Capture the cell that displays the provided text and extract its (x, y) central coordinate. 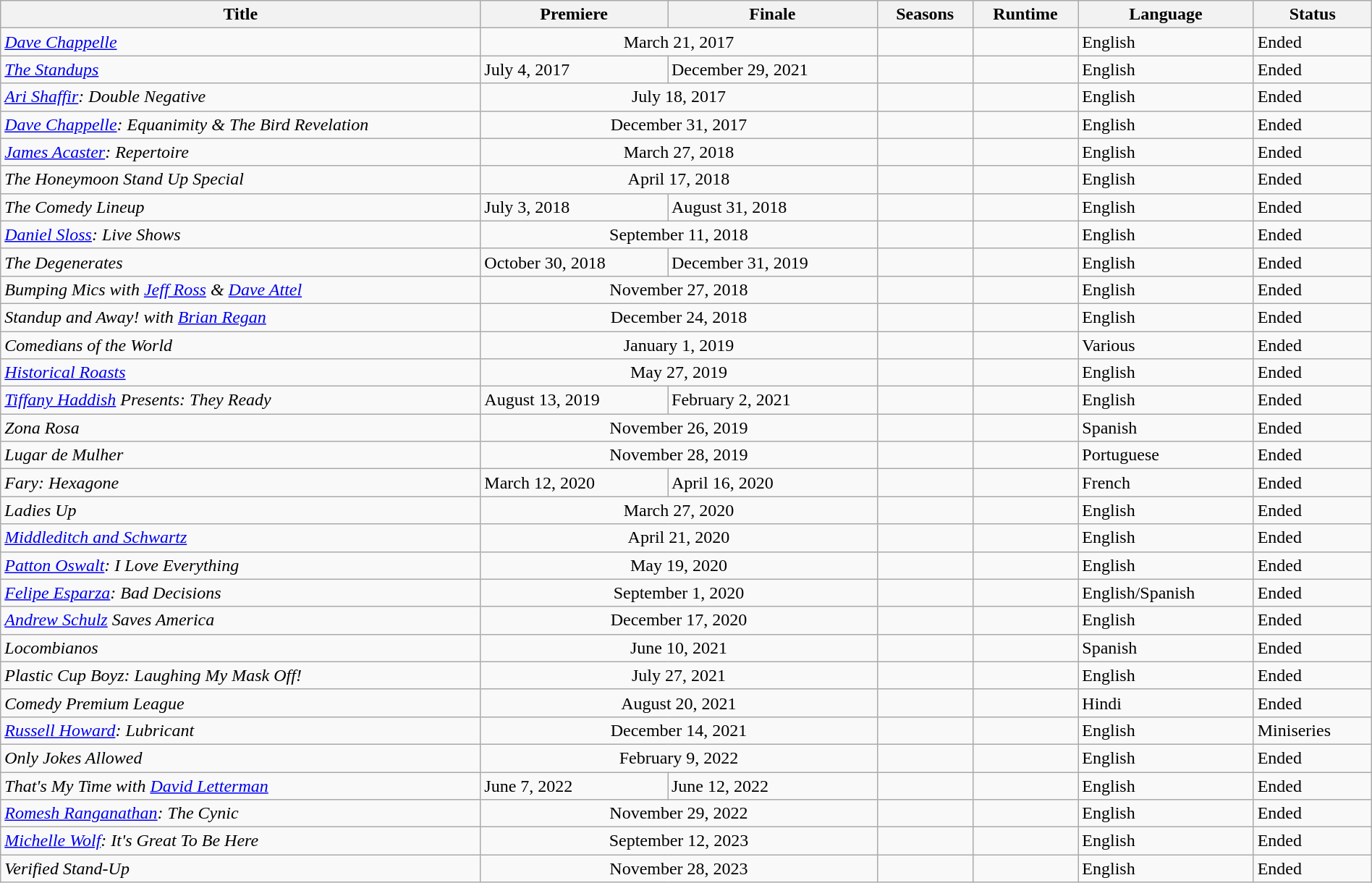
Dave Chappelle: Equanimity & The Bird Revelation (240, 124)
November 26, 2019 (679, 428)
Fary: Hexagone (240, 483)
The Honeymoon Stand Up Special (240, 179)
May 27, 2019 (679, 373)
Zona Rosa (240, 428)
That's My Time with David Letterman (240, 785)
Only Jokes Allowed (240, 758)
December 14, 2021 (679, 730)
March 12, 2020 (575, 483)
Status (1313, 14)
Portuguese (1166, 455)
August 13, 2019 (575, 400)
Miniseries (1313, 730)
November 27, 2018 (679, 290)
Patton Oswalt: I Love Everything (240, 565)
Daniel Sloss: Live Shows (240, 235)
Ari Shaffir: Double Negative (240, 97)
December 17, 2020 (679, 620)
Various (1166, 345)
The Degenerates (240, 262)
August 20, 2021 (679, 703)
November 29, 2022 (679, 814)
June 10, 2021 (679, 648)
Standup and Away! with Brian Regan (240, 317)
September 12, 2023 (679, 841)
Dave Chappelle (240, 42)
December 29, 2021 (772, 69)
January 1, 2019 (679, 345)
Hindi (1166, 703)
December 24, 2018 (679, 317)
May 19, 2020 (679, 565)
Romesh Ranganathan: The Cynic (240, 814)
The Comedy Lineup (240, 207)
November 28, 2023 (679, 869)
James Acaster: Repertoire (240, 152)
July 18, 2017 (679, 97)
March 27, 2020 (679, 510)
September 11, 2018 (679, 235)
February 9, 2022 (679, 758)
Premiere (575, 14)
Plastic Cup Boyz: Laughing My Mask Off! (240, 675)
April 21, 2020 (679, 538)
Historical Roasts (240, 373)
Felipe Esparza: Bad Decisions (240, 593)
Finale (772, 14)
Seasons (925, 14)
November 28, 2019 (679, 455)
July 4, 2017 (575, 69)
July 27, 2021 (679, 675)
Michelle Wolf: It's Great To Be Here (240, 841)
August 31, 2018 (772, 207)
Runtime (1025, 14)
Comedians of the World (240, 345)
February 2, 2021 (772, 400)
July 3, 2018 (575, 207)
Russell Howard: Lubricant (240, 730)
The Standups (240, 69)
Ladies Up (240, 510)
March 27, 2018 (679, 152)
English/Spanish (1166, 593)
Middleditch and Schwartz (240, 538)
March 21, 2017 (679, 42)
April 17, 2018 (679, 179)
Locombianos (240, 648)
Lugar de Mulher (240, 455)
Comedy Premium League (240, 703)
Verified Stand-Up (240, 869)
Language (1166, 14)
September 1, 2020 (679, 593)
June 7, 2022 (575, 785)
Title (240, 14)
Tiffany Haddish Presents: They Ready (240, 400)
December 31, 2017 (679, 124)
December 31, 2019 (772, 262)
June 12, 2022 (772, 785)
Andrew Schulz Saves America (240, 620)
Bumping Mics with Jeff Ross & Dave Attel (240, 290)
October 30, 2018 (575, 262)
French (1166, 483)
April 16, 2020 (772, 483)
